Provide the [x, y] coordinate of the cell's center where the given text is located.  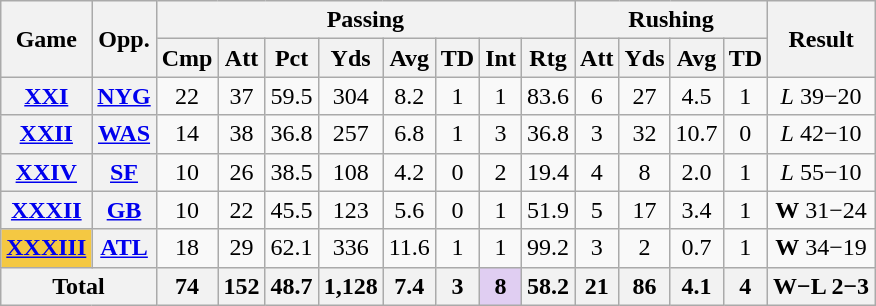
26 [242, 172]
XXXII [46, 210]
45.5 [292, 210]
38 [242, 134]
17 [644, 210]
74 [187, 286]
Game [46, 39]
257 [350, 134]
19.4 [548, 172]
Opp. [124, 39]
Int [501, 58]
99.2 [548, 248]
7.4 [409, 286]
108 [350, 172]
XXI [46, 96]
8.2 [409, 96]
18 [187, 248]
21 [597, 286]
3.4 [696, 210]
2.0 [696, 172]
Total [78, 286]
83.6 [548, 96]
XXII [46, 134]
XXXIII [46, 248]
L 39−20 [822, 96]
51.9 [548, 210]
58.2 [548, 286]
27 [644, 96]
Result [822, 39]
38.5 [292, 172]
86 [644, 286]
WAS [124, 134]
6 [597, 96]
48.7 [292, 286]
304 [350, 96]
14 [187, 134]
L 55−10 [822, 172]
62.1 [292, 248]
123 [350, 210]
W−L 2−3 [822, 286]
4.1 [696, 286]
ATL [124, 248]
1,128 [350, 286]
152 [242, 286]
GB [124, 210]
Rtg [548, 58]
W 34−19 [822, 248]
5 [597, 210]
L 42−10 [822, 134]
0.7 [696, 248]
W 31−24 [822, 210]
59.5 [292, 96]
Cmp [187, 58]
4.5 [696, 96]
5.6 [409, 210]
11.6 [409, 248]
NYG [124, 96]
SF [124, 172]
10.7 [696, 134]
6.8 [409, 134]
XXIV [46, 172]
Pct [292, 58]
Passing [365, 20]
336 [350, 248]
29 [242, 248]
37 [242, 96]
Rushing [672, 20]
32 [644, 134]
4.2 [409, 172]
